Return [x, y] of the center of cell containing provided text 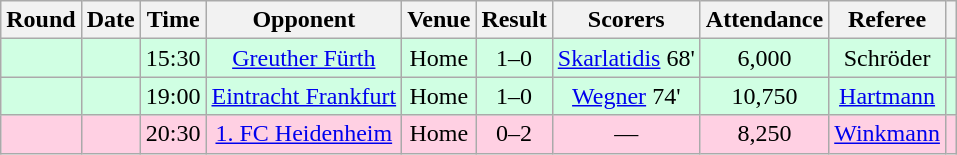
Eintracht Frankfurt [304, 96]
10,750 [764, 96]
Referee [888, 20]
Scorers [626, 20]
1. FC Heidenheim [304, 134]
0–2 [514, 134]
19:00 [173, 96]
Schröder [888, 58]
Attendance [764, 20]
Winkmann [888, 134]
Round [41, 20]
Opponent [304, 20]
Wegner 74' [626, 96]
8,250 [764, 134]
Hartmann [888, 96]
15:30 [173, 58]
Time [173, 20]
Venue [439, 20]
Skarlatidis 68' [626, 58]
— [626, 134]
6,000 [764, 58]
Result [514, 20]
Greuther Fürth [304, 58]
Date [110, 20]
20:30 [173, 134]
